Identify which cell holds the provided text, then report its (X, Y) central coordinate. 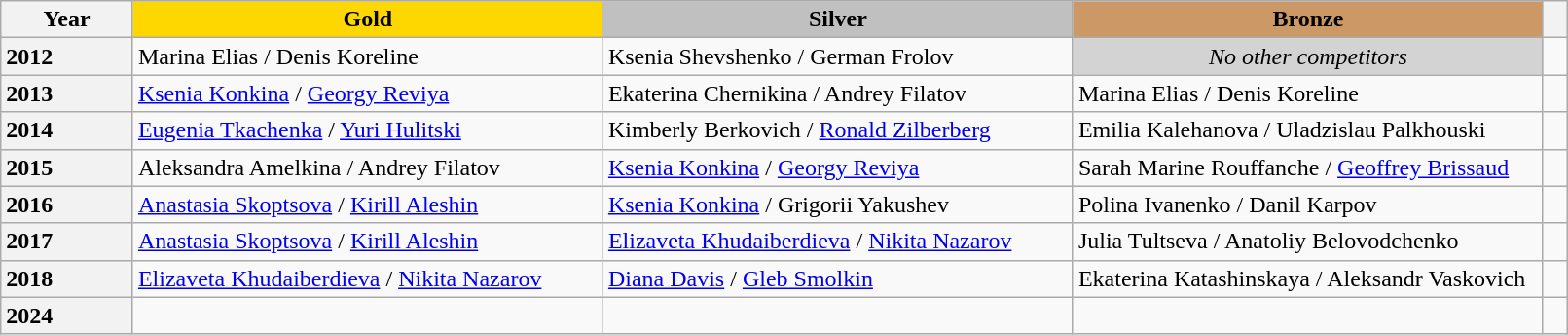
Aleksandra Amelkina / Andrey Filatov (368, 167)
Ekaterina Katashinskaya / Aleksandr Vaskovich (1308, 279)
Ekaterina Chernikina / Andrey Filatov (837, 93)
Julia Tultseva / Anatoliy Belovodchenko (1308, 242)
2017 (67, 242)
2015 (67, 167)
Silver (837, 19)
Year (67, 19)
Emilia Kalehanova / Uladzislau Palkhouski (1308, 130)
Ksenia Shevshenko / German Frolov (837, 56)
2013 (67, 93)
Ksenia Konkina / Grigorii Yakushev (837, 205)
Polina Ivanenko / Danil Karpov (1308, 205)
Gold (368, 19)
Diana Davis / Gleb Smolkin (837, 279)
Sarah Marine Rouffanche / Geoffrey Brissaud (1308, 167)
2018 (67, 279)
2016 (67, 205)
Kimberly Berkovich / Ronald Zilberberg (837, 130)
2012 (67, 56)
2024 (67, 316)
2014 (67, 130)
No other competitors (1308, 56)
Eugenia Tkachenka / Yuri Hulitski (368, 130)
Bronze (1308, 19)
